Search for the cell housing the specified text and yield its [X, Y] center coordinate. 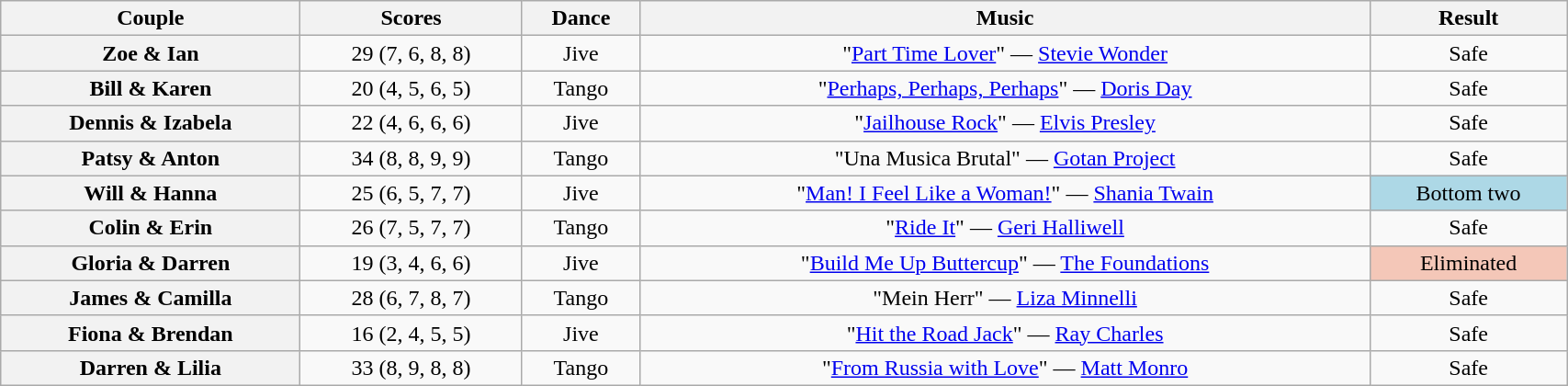
Couple [151, 18]
20 (4, 5, 6, 5) [412, 88]
28 (6, 7, 8, 7) [412, 298]
Patsy & Anton [151, 158]
29 (7, 6, 8, 8) [412, 53]
34 (8, 8, 9, 9) [412, 158]
Bottom two [1469, 193]
"From Russia with Love" — Matt Monro [1005, 368]
33 (8, 9, 8, 8) [412, 368]
Music [1005, 18]
Will & Hanna [151, 193]
James & Camilla [151, 298]
"Jailhouse Rock" — Elvis Presley [1005, 123]
"Una Musica Brutal" — Gotan Project [1005, 158]
25 (6, 5, 7, 7) [412, 193]
Fiona & Brendan [151, 333]
"Ride It" — Geri Halliwell [1005, 228]
Zoe & Ian [151, 53]
Eliminated [1469, 263]
Dance [581, 18]
16 (2, 4, 5, 5) [412, 333]
"Part Time Lover" — Stevie Wonder [1005, 53]
"Hit the Road Jack" — Ray Charles [1005, 333]
19 (3, 4, 6, 6) [412, 263]
Colin & Erin [151, 228]
Gloria & Darren [151, 263]
Dennis & Izabela [151, 123]
"Build Me Up Buttercup" — The Foundations [1005, 263]
Result [1469, 18]
"Perhaps, Perhaps, Perhaps" — Doris Day [1005, 88]
Bill & Karen [151, 88]
"Mein Herr" — Liza Minnelli [1005, 298]
Scores [412, 18]
26 (7, 5, 7, 7) [412, 228]
22 (4, 6, 6, 6) [412, 123]
Darren & Lilia [151, 368]
"Man! I Feel Like a Woman!" — Shania Twain [1005, 193]
